Extract the (x, y) coordinate from the center of the cell holding the provided text.  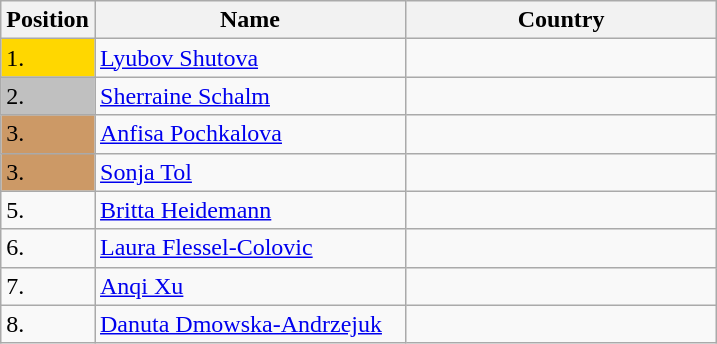
Laura Flessel-Colovic (250, 248)
Sonja Tol (250, 172)
1. (48, 58)
Danuta Dmowska-Andrzejuk (250, 324)
5. (48, 210)
Anqi Xu (250, 286)
7. (48, 286)
Britta Heidemann (250, 210)
Name (250, 20)
6. (48, 248)
Lyubov Shutova (250, 58)
Anfisa Pochkalova (250, 134)
Country (562, 20)
Sherraine Schalm (250, 96)
2. (48, 96)
Position (48, 20)
8. (48, 324)
